Find where the given text appears and provide that cell's center as [x, y] coordinate. 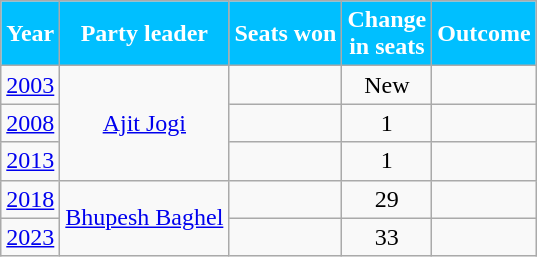
Changein seats [387, 34]
New [387, 85]
2013 [30, 161]
29 [387, 199]
Party leader [144, 34]
Ajit Jogi [144, 123]
2023 [30, 237]
33 [387, 237]
2018 [30, 199]
Seats won [286, 34]
Year [30, 34]
Bhupesh Baghel [144, 218]
2008 [30, 123]
Outcome [484, 34]
2003 [30, 85]
